Output the (x, y) coordinate of the center of the cell containing the given text.  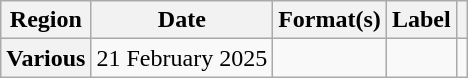
21 February 2025 (182, 58)
Region (46, 20)
Various (46, 58)
Format(s) (330, 20)
Label (421, 20)
Date (182, 20)
